Provide the [x, y] coordinate of the cell's center where the given text is located.  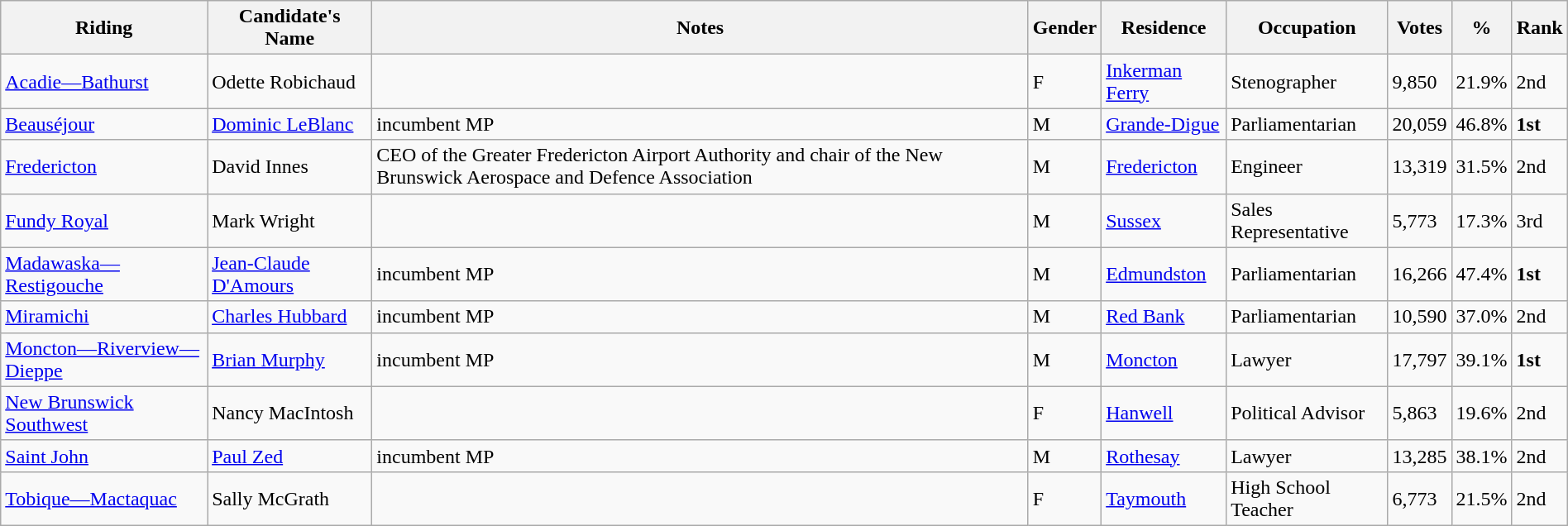
47.4% [1482, 275]
Political Advisor [1307, 414]
37.0% [1482, 317]
Occupation [1307, 28]
46.8% [1482, 124]
CEO of the Greater Fredericton Airport Authority and chair of the New Brunswick Aerospace and Defence Association [700, 167]
Notes [700, 28]
21.5% [1482, 498]
13,319 [1419, 167]
Charles Hubbard [289, 317]
Miramichi [104, 317]
Mark Wright [289, 220]
16,266 [1419, 275]
Acadie—Bathurst [104, 81]
% [1482, 28]
9,850 [1419, 81]
13,285 [1419, 456]
Grande-Digue [1164, 124]
High School Teacher [1307, 498]
Saint John [104, 456]
Sally McGrath [289, 498]
Nancy MacIntosh [289, 414]
Candidate's Name [289, 28]
Edmundston [1164, 275]
Votes [1419, 28]
Gender [1064, 28]
Moncton—Riverview—Dieppe [104, 359]
New Brunswick Southwest [104, 414]
17,797 [1419, 359]
Odette Robichaud [289, 81]
5,773 [1419, 220]
21.9% [1482, 81]
Tobique—Mactaquac [104, 498]
Taymouth [1164, 498]
31.5% [1482, 167]
38.1% [1482, 456]
3rd [1540, 220]
10,590 [1419, 317]
Sales Representative [1307, 220]
Red Bank [1164, 317]
Dominic LeBlanc [289, 124]
19.6% [1482, 414]
Madawaska—Restigouche [104, 275]
39.1% [1482, 359]
Rank [1540, 28]
Brian Murphy [289, 359]
5,863 [1419, 414]
Hanwell [1164, 414]
17.3% [1482, 220]
Beauséjour [104, 124]
Residence [1164, 28]
Sussex [1164, 220]
Jean-Claude D'Amours [289, 275]
20,059 [1419, 124]
6,773 [1419, 498]
Rothesay [1164, 456]
David Innes [289, 167]
Stenographer [1307, 81]
Fundy Royal [104, 220]
Riding [104, 28]
Inkerman Ferry [1164, 81]
Engineer [1307, 167]
Moncton [1164, 359]
Paul Zed [289, 456]
